Extract the [X, Y] coordinate from the center of the cell holding the provided text.  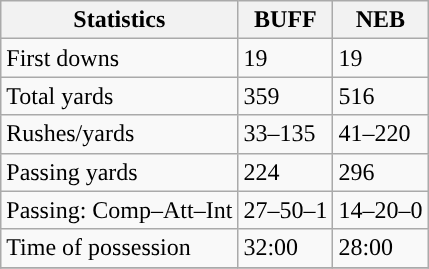
NEB [380, 20]
359 [286, 96]
Total yards [120, 96]
Passing: Comp–Att–Int [120, 210]
28:00 [380, 248]
224 [286, 172]
32:00 [286, 248]
Statistics [120, 20]
33–135 [286, 134]
41–220 [380, 134]
516 [380, 96]
27–50–1 [286, 210]
BUFF [286, 20]
Rushes/yards [120, 134]
Passing yards [120, 172]
296 [380, 172]
Time of possession [120, 248]
First downs [120, 58]
14–20–0 [380, 210]
